From the cell containing the given text, extract its center point as (x, y) coordinate. 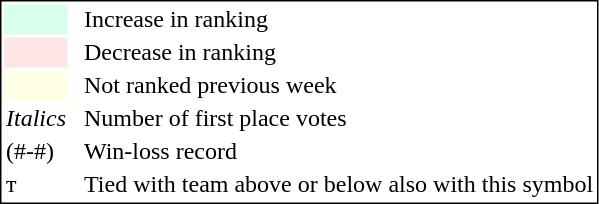
Number of first place votes (338, 119)
Tied with team above or below also with this symbol (338, 185)
(#-#) (36, 151)
Decrease in ranking (338, 53)
Italics (36, 119)
Win-loss record (338, 151)
т (36, 185)
Not ranked previous week (338, 85)
Increase in ranking (338, 19)
